Find where the given text appears and provide that cell's center as [x, y] coordinate. 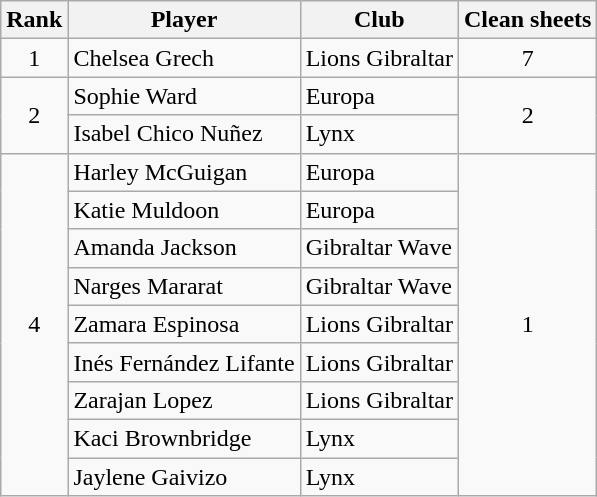
Clean sheets [528, 20]
Isabel Chico Nuñez [184, 134]
Katie Muldoon [184, 210]
4 [34, 324]
Chelsea Grech [184, 58]
Inés Fernández Lifante [184, 362]
Player [184, 20]
Jaylene Gaivizo [184, 477]
Amanda Jackson [184, 248]
Zamara Espinosa [184, 324]
Rank [34, 20]
Zarajan Lopez [184, 400]
Club [379, 20]
Kaci Brownbridge [184, 438]
7 [528, 58]
Harley McGuigan [184, 172]
Sophie Ward [184, 96]
Narges Mararat [184, 286]
